Find where the given text appears and provide that cell's center as (X, Y) coordinate. 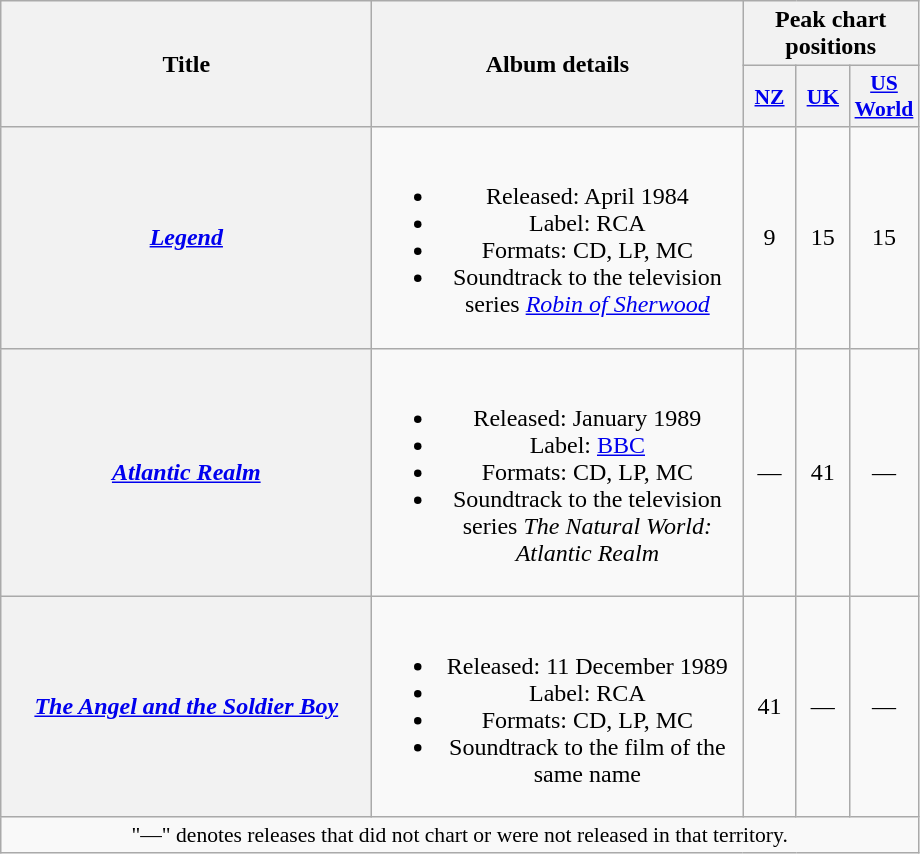
Title (186, 64)
Released: April 1984Label: RCAFormats: CD, LP, MCSoundtrack to the television series Robin of Sherwood (558, 238)
"—" denotes releases that did not chart or were not released in that territory. (460, 835)
Album details (558, 64)
Peak chart positions (831, 34)
NZ (770, 96)
The Angel and the Soldier Boy (186, 706)
9 (770, 238)
UK (822, 96)
Released: 11 December 1989Label: RCAFormats: CD, LP, MCSoundtrack to the film of the same name (558, 706)
Legend (186, 238)
US World (884, 96)
Released: January 1989Label: BBCFormats: CD, LP, MCSoundtrack to the television series The Natural World: Atlantic Realm (558, 472)
Atlantic Realm (186, 472)
